Determine the (x, y) coordinate at the center of the cell enclosing the given text.  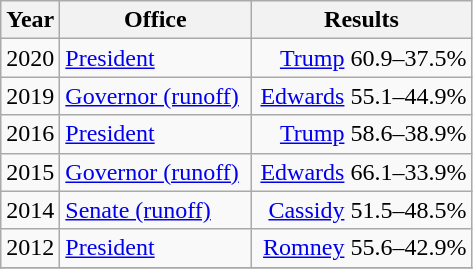
Trump 58.6–38.9% (362, 134)
Results (362, 20)
2019 (30, 96)
Year (30, 20)
Office (156, 20)
2014 (30, 210)
Edwards 66.1–33.9% (362, 172)
Romney 55.6–42.9% (362, 248)
Edwards 55.1–44.9% (362, 96)
2020 (30, 58)
2012 (30, 248)
Senate (runoff) (156, 210)
2015 (30, 172)
Cassidy 51.5–48.5% (362, 210)
2016 (30, 134)
Trump 60.9–37.5% (362, 58)
